Identify which cell holds the provided text, then report its [x, y] central coordinate. 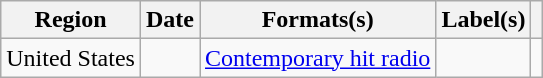
Label(s) [484, 20]
Date [170, 20]
Contemporary hit radio [318, 58]
United States [71, 58]
Region [71, 20]
Formats(s) [318, 20]
